From the cell containing the given text, extract its center point as (X, Y) coordinate. 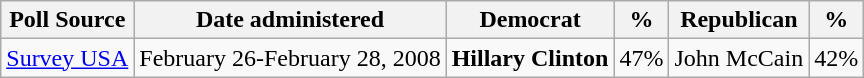
Date administered (290, 20)
Poll Source (68, 20)
Hillary Clinton (530, 58)
John McCain (739, 58)
Democrat (530, 20)
Republican (739, 20)
February 26-February 28, 2008 (290, 58)
47% (642, 58)
Survey USA (68, 58)
42% (836, 58)
